Scan for the cell matching the given text and deliver its [X, Y] coordinate at center. 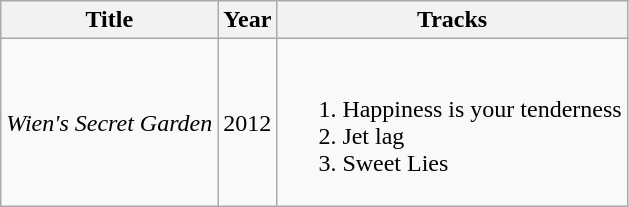
Title [110, 20]
Tracks [452, 20]
2012 [248, 122]
Wien's Secret Garden [110, 122]
Year [248, 20]
Happiness is your tendernessJet lagSweet Lies [452, 122]
